Return the [X, Y] coordinate for the center point of the cell that contains the specified text.  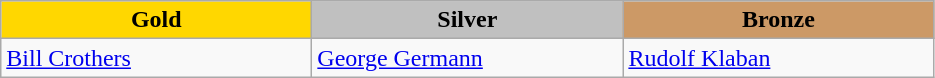
Rudolf Klaban [778, 58]
Silver [468, 20]
George Germann [468, 58]
Gold [156, 20]
Bronze [778, 20]
Bill Crothers [156, 58]
